Pinpoint the cell where the given text exists, returning its (x, y) midpoint coordinate. 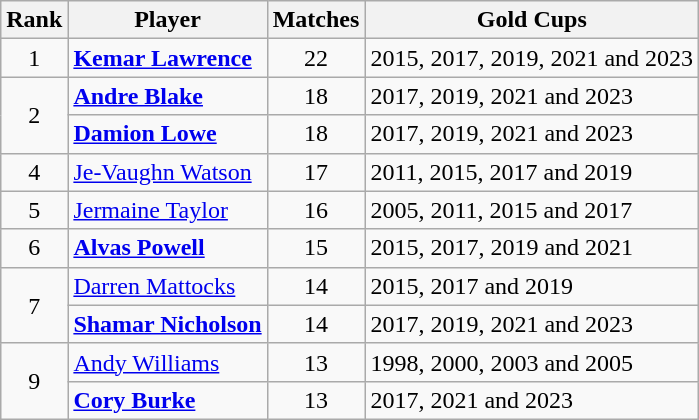
Matches (316, 20)
Damion Lowe (168, 134)
Cory Burke (168, 400)
7 (34, 305)
16 (316, 210)
17 (316, 172)
Darren Mattocks (168, 286)
2015, 2017, 2019 and 2021 (532, 248)
Je-Vaughn Watson (168, 172)
2011, 2015, 2017 and 2019 (532, 172)
Jermaine Taylor (168, 210)
2015, 2017, 2019, 2021 and 2023 (532, 58)
Gold Cups (532, 20)
2015, 2017 and 2019 (532, 286)
6 (34, 248)
1998, 2000, 2003 and 2005 (532, 362)
Andre Blake (168, 96)
Player (168, 20)
Rank (34, 20)
1 (34, 58)
Alvas Powell (168, 248)
Shamar Nicholson (168, 324)
Kemar Lawrence (168, 58)
2005, 2011, 2015 and 2017 (532, 210)
2017, 2021 and 2023 (532, 400)
15 (316, 248)
22 (316, 58)
Andy Williams (168, 362)
9 (34, 381)
2 (34, 115)
5 (34, 210)
4 (34, 172)
